Locate the cell with the specified text and output its [X, Y] center coordinate. 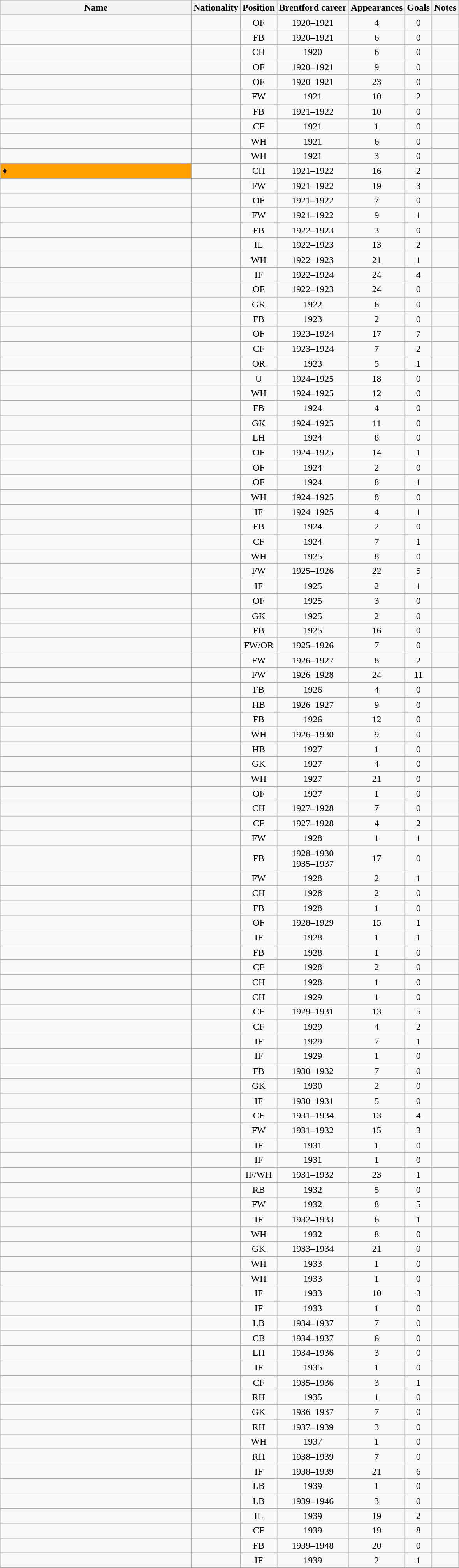
Position [259, 8]
1930–1932 [313, 1071]
RB [259, 1190]
Nationality [216, 8]
Goals [419, 8]
CB [259, 1338]
1928–19301935–1937 [313, 858]
Appearances [376, 8]
1931–1934 [313, 1115]
14 [376, 453]
18 [376, 378]
1935–1936 [313, 1383]
1930–1931 [313, 1101]
1922–1924 [313, 275]
1928–1929 [313, 923]
1932–1933 [313, 1219]
1939–1946 [313, 1501]
1929–1931 [313, 1012]
1930 [313, 1086]
1920 [313, 52]
1937–1939 [313, 1427]
20 [376, 1545]
1922 [313, 304]
FW/OR [259, 645]
Notes [445, 8]
1937 [313, 1442]
Brentford career [313, 8]
1933–1934 [313, 1249]
1939–1948 [313, 1545]
1926–1930 [313, 734]
1936–1937 [313, 1412]
IF/WH [259, 1175]
1934–1936 [313, 1353]
♦ [96, 171]
1926–1928 [313, 675]
U [259, 378]
OR [259, 363]
22 [376, 571]
Name [96, 8]
